Identify which cell holds the provided text, then report its (x, y) central coordinate. 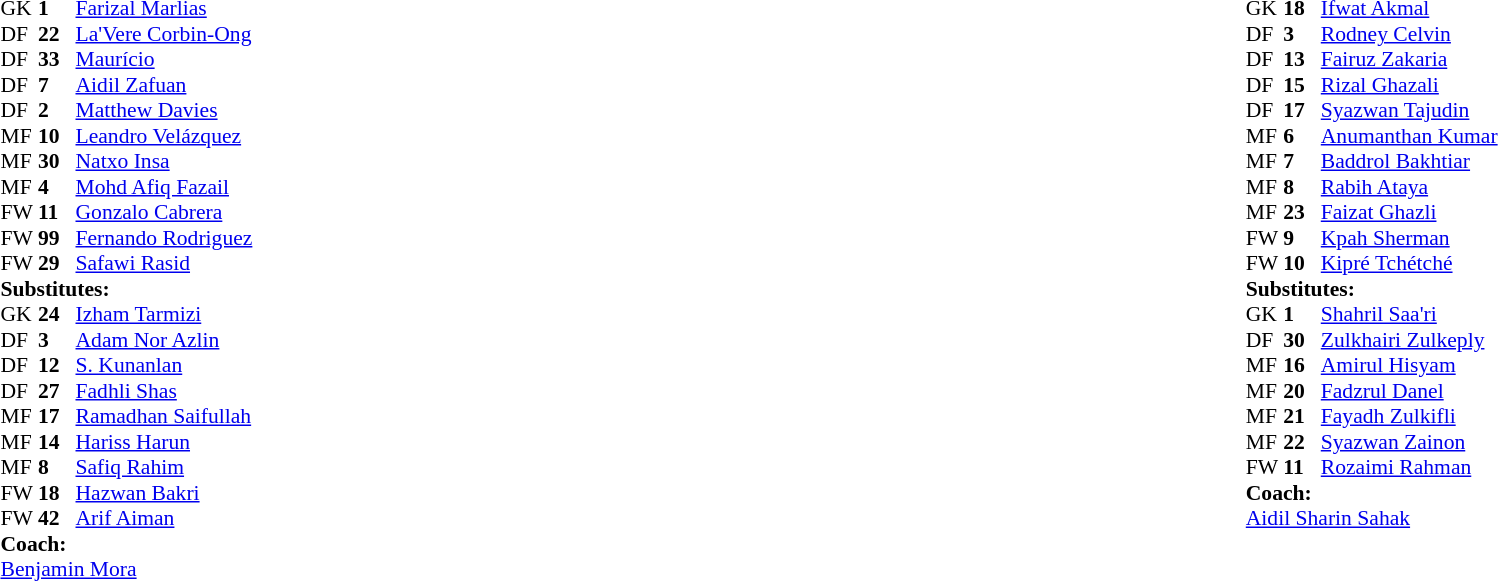
2 (57, 111)
Izham Tarmizi (164, 315)
Rozaimi Rahman (1410, 467)
Adam Nor Azlin (164, 340)
23 (1302, 213)
Fernando Rodriguez (164, 238)
Gonzalo Cabrera (164, 213)
Aidil Sharin Sahak (1372, 519)
Kipré Tchétché (1410, 263)
Faizat Ghazli (1410, 213)
Maurício (164, 59)
Hazwan Bakri (164, 493)
Safiq Rahim (164, 467)
Fayadh Zulkifli (1410, 417)
Matthew Davies (164, 111)
33 (57, 59)
Fairuz Zakaria (1410, 59)
13 (1302, 59)
18 (57, 493)
29 (57, 263)
15 (1302, 85)
Arif Aiman (164, 519)
12 (57, 365)
Rizal Ghazali (1410, 85)
24 (57, 315)
6 (1302, 136)
Anumanthan Kumar (1410, 136)
Syazwan Zainon (1410, 442)
Rodney Celvin (1410, 34)
1 (1302, 315)
Shahril Saa'ri (1410, 315)
Leandro Velázquez (164, 136)
Amirul Hisyam (1410, 365)
La'Vere Corbin-Ong (164, 34)
Syazwan Tajudin (1410, 111)
20 (1302, 391)
Safawi Rasid (164, 263)
27 (57, 391)
Baddrol Bakhtiar (1410, 161)
Rabih Ataya (1410, 187)
16 (1302, 365)
99 (57, 238)
Aidil Zafuan (164, 85)
Mohd Afiq Fazail (164, 187)
14 (57, 442)
4 (57, 187)
Hariss Harun (164, 442)
Ramadhan Saifullah (164, 417)
Natxo Insa (164, 161)
21 (1302, 417)
Zulkhairi Zulkeply (1410, 340)
Kpah Sherman (1410, 238)
S. Kunanlan (164, 365)
9 (1302, 238)
Fadzrul Danel (1410, 391)
Fadhli Shas (164, 391)
42 (57, 519)
